Detect which cell encompasses the target text, then output its (x, y) center coordinate. 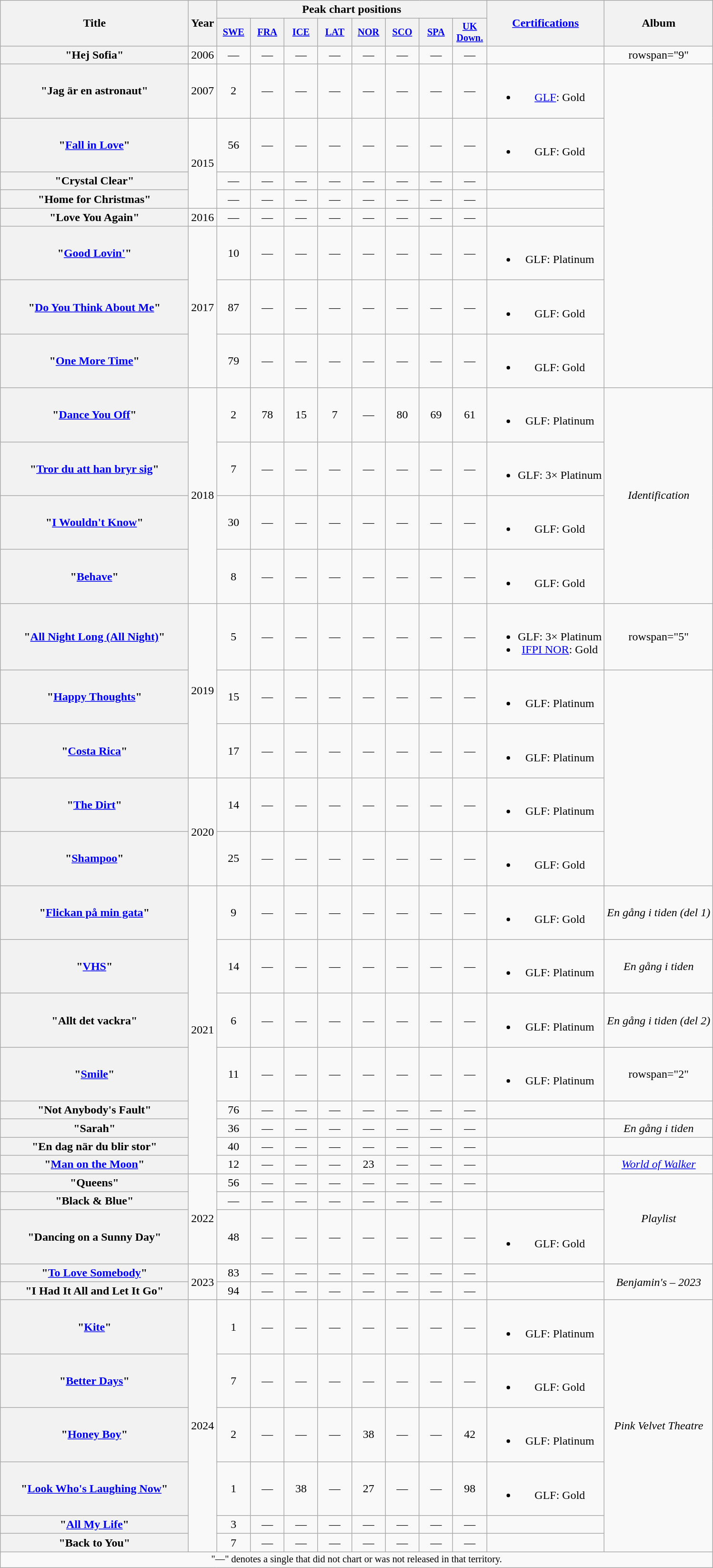
3 (233, 1525)
2022 (203, 1219)
SPA (436, 32)
"Crystal Clear" (94, 181)
"Kite" (94, 1326)
11 (233, 1074)
World of Walker (659, 1164)
rowspan="2" (659, 1074)
"VHS" (94, 966)
36 (233, 1128)
"Flickan på min gata" (94, 913)
83 (233, 1273)
23 (369, 1164)
78 (268, 415)
98 (470, 1488)
"Happy Thoughts" (94, 697)
80 (402, 415)
"Not Anybody's Fault" (94, 1110)
"One More Time" (94, 361)
2015 (203, 163)
79 (233, 361)
"All Night Long (All Night)" (94, 637)
"Home for Christmas" (94, 199)
GLF: 3× Platinum (546, 469)
Benjamin's – 2023 (659, 1282)
"Honey Boy" (94, 1435)
2017 (203, 307)
Title (94, 23)
SWE (233, 32)
2020 (203, 831)
Album (659, 23)
17 (233, 751)
2019 (203, 690)
"—" denotes a single that did not chart or was not released in that territory. (357, 1560)
48 (233, 1237)
"Black & Blue" (94, 1201)
8 (233, 577)
"Dancing on a Sunny Day" (94, 1237)
Identification (659, 496)
25 (233, 859)
Peak chart positions (351, 10)
"All My Life" (94, 1525)
En gång i tiden (del 2) (659, 1021)
2016 (203, 217)
"Sarah" (94, 1128)
Year (203, 23)
2006 (203, 55)
ICE (301, 32)
rowspan="5" (659, 637)
40 (233, 1146)
En gång i tiden (del 1) (659, 913)
9 (233, 913)
"Shampoo" (94, 859)
NOR (369, 32)
"The Dirt" (94, 804)
"Love You Again" (94, 217)
"To Love Somebody" (94, 1273)
2007 (203, 91)
10 (233, 253)
"Behave" (94, 577)
"Look Who's Laughing Now" (94, 1488)
rowspan="9" (659, 55)
76 (233, 1110)
UKDown. (470, 32)
FRA (268, 32)
"Man on the Moon" (94, 1164)
"Hej Sofia" (94, 55)
27 (369, 1488)
"Do You Think About Me" (94, 307)
Playlist (659, 1219)
"Allt det vackra" (94, 1021)
2018 (203, 496)
2023 (203, 1282)
"Fall in Love" (94, 145)
12 (233, 1164)
2024 (203, 1426)
"Queens" (94, 1183)
5 (233, 637)
2021 (203, 1030)
"Dance You Off" (94, 415)
61 (470, 415)
"Better Days" (94, 1381)
Pink Velvet Theatre (659, 1426)
Certifications (546, 23)
"Back to You" (94, 1543)
30 (233, 522)
"Good Lovin'" (94, 253)
"I Had It All and Let It Go" (94, 1291)
6 (233, 1021)
GLF: 3× PlatinumIFPI NOR: Gold (546, 637)
"Costa Rica" (94, 751)
"Smile" (94, 1074)
LAT (334, 32)
"Jag är en astronaut" (94, 91)
SCO (402, 32)
69 (436, 415)
94 (233, 1291)
"Tror du att han bryr sig" (94, 469)
"I Wouldn't Know" (94, 522)
87 (233, 307)
42 (470, 1435)
"En dag när du blir stor" (94, 1146)
